Identify which cell holds the provided text, then report its (x, y) central coordinate. 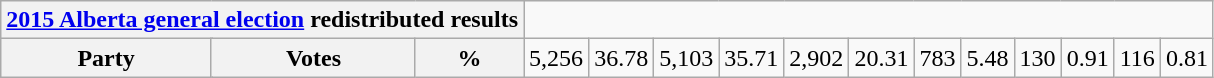
5,256 (556, 58)
5.48 (988, 58)
Party (106, 58)
0.81 (1186, 58)
35.71 (752, 58)
130 (1038, 58)
0.91 (1088, 58)
116 (1137, 58)
2015 Alberta general election redistributed results (262, 20)
20.31 (882, 58)
% (469, 58)
5,103 (686, 58)
783 (938, 58)
Votes (313, 58)
2,902 (816, 58)
36.78 (622, 58)
